From the cell containing the given text, extract its center point as (x, y) coordinate. 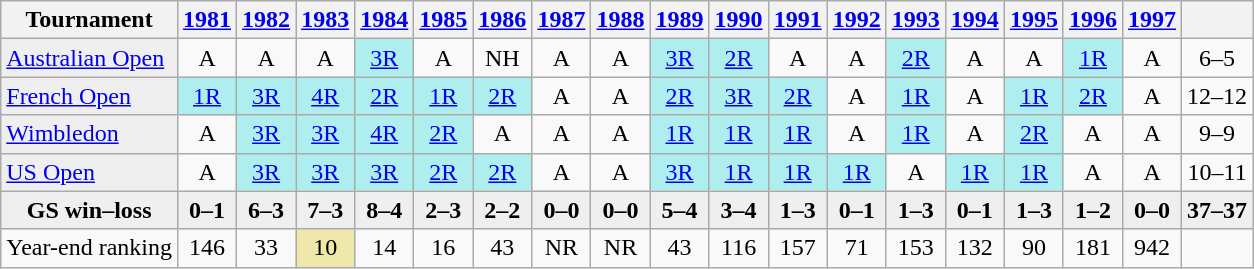
90 (1034, 248)
1991 (798, 20)
1994 (974, 20)
2–2 (502, 210)
1995 (1034, 20)
37–37 (1218, 210)
3–4 (738, 210)
Year-end ranking (90, 248)
Wimbledon (90, 134)
1988 (620, 20)
1997 (1152, 20)
942 (1152, 248)
1986 (502, 20)
1–2 (1092, 210)
7–3 (326, 210)
1989 (680, 20)
153 (916, 248)
1990 (738, 20)
1996 (1092, 20)
GS win–loss (90, 210)
Tournament (90, 20)
1982 (266, 20)
6–5 (1218, 58)
1987 (562, 20)
NH (502, 58)
16 (444, 248)
1981 (208, 20)
2–3 (444, 210)
1984 (384, 20)
1992 (856, 20)
6–3 (266, 210)
8–4 (384, 210)
14 (384, 248)
10 (326, 248)
1993 (916, 20)
1985 (444, 20)
132 (974, 248)
12–12 (1218, 96)
71 (856, 248)
US Open (90, 172)
181 (1092, 248)
1983 (326, 20)
157 (798, 248)
10–11 (1218, 172)
116 (738, 248)
33 (266, 248)
French Open (90, 96)
Australian Open (90, 58)
146 (208, 248)
5–4 (680, 210)
9–9 (1218, 134)
